Pinpoint the cell where the given text exists, returning its [x, y] midpoint coordinate. 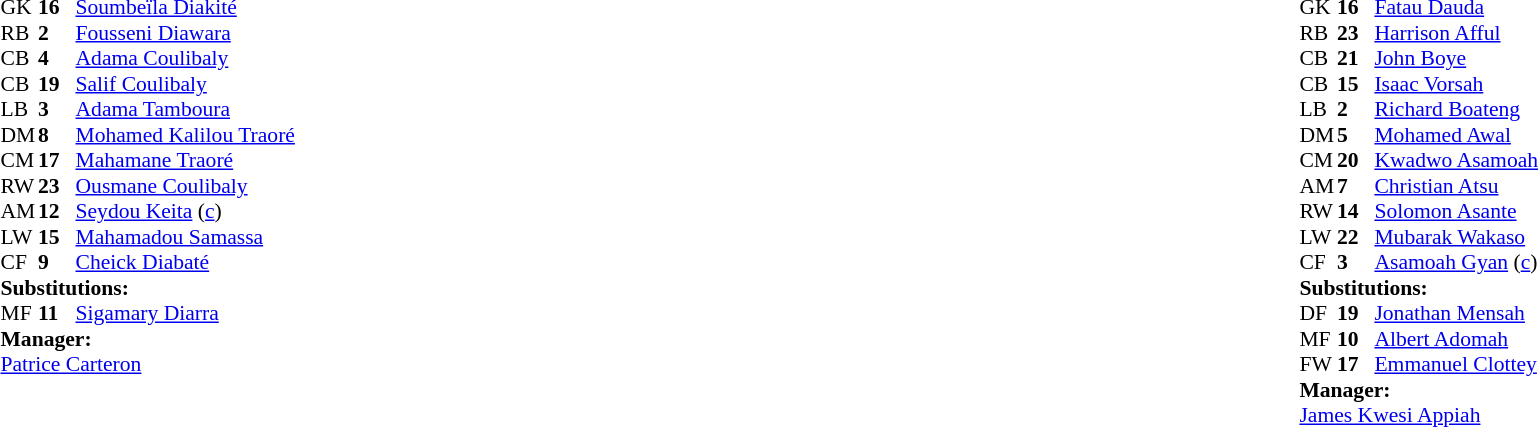
Sigamary Diarra [186, 313]
7 [1356, 186]
Fousseni Diawara [186, 33]
Patrice Carteron [147, 365]
Jonathan Mensah [1456, 313]
4 [57, 59]
Albert Adomah [1456, 339]
20 [1356, 161]
Adama Coulibaly [186, 59]
21 [1356, 59]
Asamoah Gyan (c) [1456, 263]
Mahamane Traoré [186, 161]
DF [1318, 313]
FW [1318, 365]
22 [1356, 237]
Richard Boateng [1456, 109]
John Boye [1456, 59]
Emmanuel Clottey [1456, 365]
Solomon Asante [1456, 211]
Ousmane Coulibaly [186, 186]
Seydou Keita (c) [186, 211]
5 [1356, 135]
Cheick Diabaté [186, 263]
Mohamed Kalilou Traoré [186, 135]
11 [57, 313]
Mahamadou Samassa [186, 237]
Christian Atsu [1456, 186]
Harrison Afful [1456, 33]
14 [1356, 211]
Isaac Vorsah [1456, 84]
10 [1356, 339]
Kwadwo Asamoah [1456, 161]
Mohamed Awal [1456, 135]
12 [57, 211]
8 [57, 135]
Mubarak Wakaso [1456, 237]
Salif Coulibaly [186, 84]
Adama Tamboura [186, 109]
9 [57, 263]
